Capture the cell that displays the provided text and extract its (x, y) central coordinate. 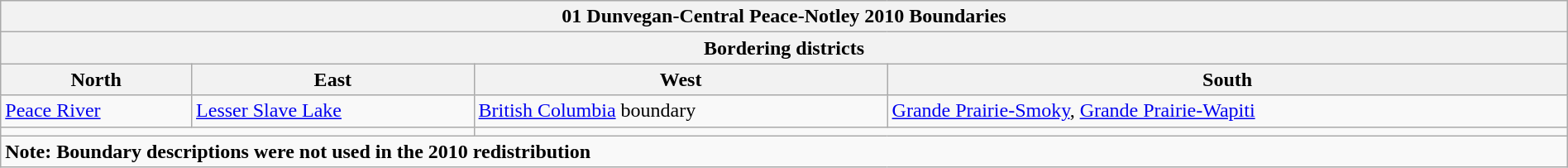
Note: Boundary descriptions were not used in the 2010 redistribution (784, 151)
01 Dunvegan-Central Peace-Notley 2010 Boundaries (784, 17)
South (1227, 79)
West (681, 79)
North (96, 79)
Bordering districts (784, 48)
British Columbia boundary (681, 111)
Lesser Slave Lake (333, 111)
East (333, 79)
Peace River (96, 111)
Grande Prairie-Smoky, Grande Prairie-Wapiti (1227, 111)
